Search for the cell housing the specified text and yield its [X, Y] center coordinate. 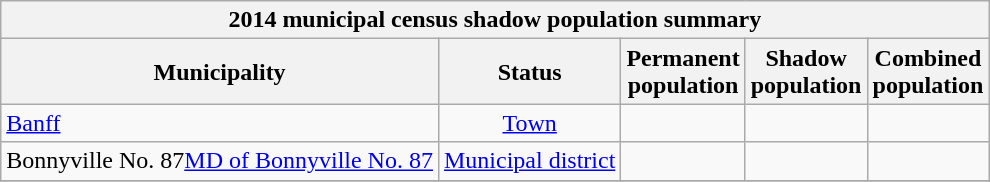
Permanentpopulation [683, 72]
Status [529, 72]
Combinedpopulation [928, 72]
Town [529, 123]
Municipal district [529, 161]
Shadowpopulation [806, 72]
Bonnyville No. 87MD of Bonnyville No. 87 [220, 161]
Banff [220, 123]
2014 municipal census shadow population summary [495, 20]
Municipality [220, 72]
